From the cell containing the given text, extract its center point as [x, y] coordinate. 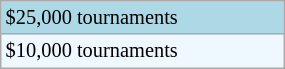
$25,000 tournaments [142, 17]
$10,000 tournaments [142, 51]
